Provide the (x, y) coordinate of the cell's center where the given text is located.  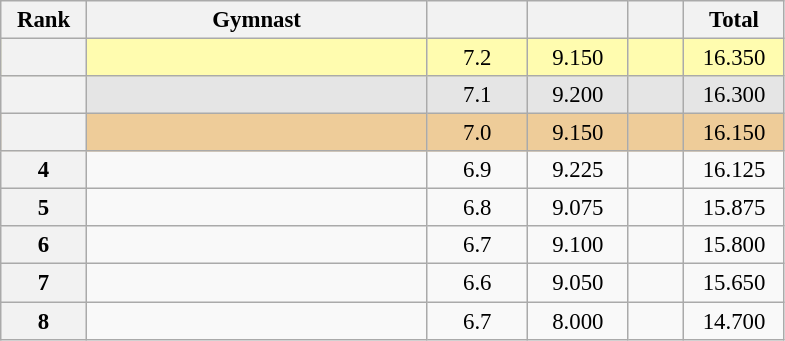
7.0 (478, 133)
6.9 (478, 170)
9.100 (578, 245)
9.075 (578, 208)
6.6 (478, 283)
7 (44, 283)
8 (44, 321)
6.8 (478, 208)
15.800 (734, 245)
9.050 (578, 283)
4 (44, 170)
Rank (44, 20)
5 (44, 208)
7.1 (478, 95)
15.875 (734, 208)
6 (44, 245)
9.200 (578, 95)
8.000 (578, 321)
16.125 (734, 170)
16.300 (734, 95)
9.225 (578, 170)
16.150 (734, 133)
14.700 (734, 321)
15.650 (734, 283)
Gymnast (256, 20)
16.350 (734, 58)
Total (734, 20)
7.2 (478, 58)
